Determine the [X, Y] coordinate at the center of the cell enclosing the given text.  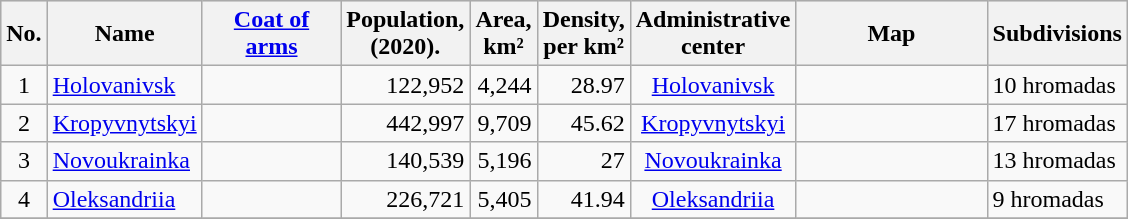
122,952 [406, 85]
140,539 [406, 161]
17 hromadas [1057, 123]
5,405 [504, 199]
45.62 [584, 123]
Population, (2020). [406, 34]
Map [892, 34]
28.97 [584, 85]
4,244 [504, 85]
13 hromadas [1057, 161]
27 [584, 161]
226,721 [406, 199]
Density, per km² [584, 34]
No. [24, 34]
Coat of arms [272, 34]
442,997 [406, 123]
Administrative center [713, 34]
3 [24, 161]
2 [24, 123]
4 [24, 199]
41.94 [584, 199]
10 hromadas [1057, 85]
5,196 [504, 161]
9 hromadas [1057, 199]
Area, km² [504, 34]
1 [24, 85]
Name [124, 34]
9,709 [504, 123]
Subdivisions [1057, 34]
